For the text-containing cell, return its midpoint in [x, y] coordinate format. 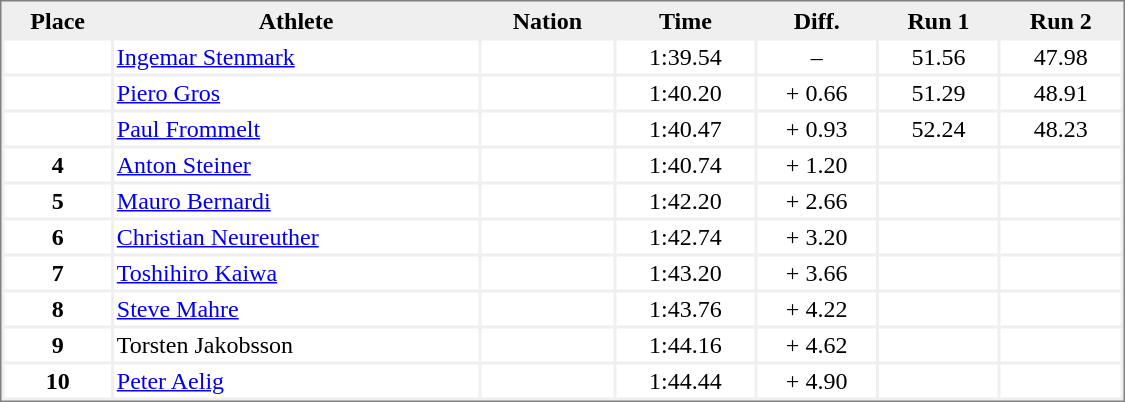
1:40.47 [685, 128]
Mauro Bernardi [296, 200]
Anton Steiner [296, 164]
Run 1 [938, 20]
Athlete [296, 20]
7 [57, 272]
Peter Aelig [296, 380]
+ 2.66 [816, 200]
Ingemar Stenmark [296, 56]
1:44.16 [685, 344]
+ 4.22 [816, 308]
1:42.20 [685, 200]
Run 2 [1060, 20]
51.56 [938, 56]
48.23 [1060, 128]
5 [57, 200]
48.91 [1060, 92]
Torsten Jakobsson [296, 344]
51.29 [938, 92]
+ 0.66 [816, 92]
1:40.20 [685, 92]
1:42.74 [685, 236]
Steve Mahre [296, 308]
+ 0.93 [816, 128]
Paul Frommelt [296, 128]
1:39.54 [685, 56]
52.24 [938, 128]
+ 3.66 [816, 272]
8 [57, 308]
– [816, 56]
4 [57, 164]
Christian Neureuther [296, 236]
6 [57, 236]
Place [57, 20]
Piero Gros [296, 92]
Time [685, 20]
1:44.44 [685, 380]
47.98 [1060, 56]
Nation [547, 20]
+ 1.20 [816, 164]
1:40.74 [685, 164]
9 [57, 344]
1:43.20 [685, 272]
+ 3.20 [816, 236]
10 [57, 380]
+ 4.62 [816, 344]
+ 4.90 [816, 380]
Diff. [816, 20]
1:43.76 [685, 308]
Toshihiro Kaiwa [296, 272]
